Detect which cell encompasses the target text, then output its [x, y] center coordinate. 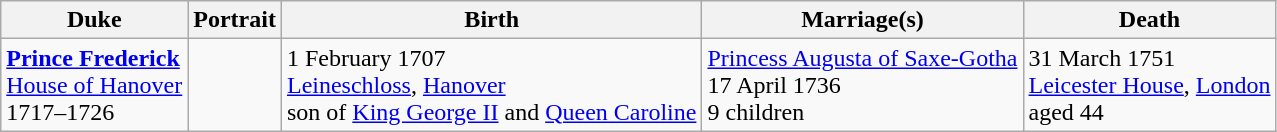
1 February 1707Leineschloss, Hanoverson of King George II and Queen Caroline [492, 85]
Princess Augusta of Saxe-Gotha17 April 17369 children [862, 85]
Prince FrederickHouse of Hanover1717–1726 [94, 85]
31 March 1751Leicester House, Londonaged 44 [1150, 85]
Death [1150, 20]
Duke [94, 20]
Birth [492, 20]
Marriage(s) [862, 20]
Portrait [235, 20]
